Locate the cell with the specified text and output its [x, y] center coordinate. 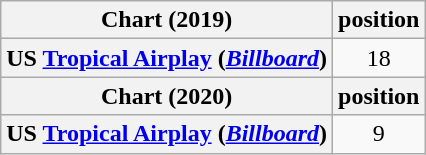
Chart (2019) [167, 20]
18 [379, 58]
9 [379, 134]
Chart (2020) [167, 96]
